Return the [x, y] coordinate for the center point of the cell that contains the specified text.  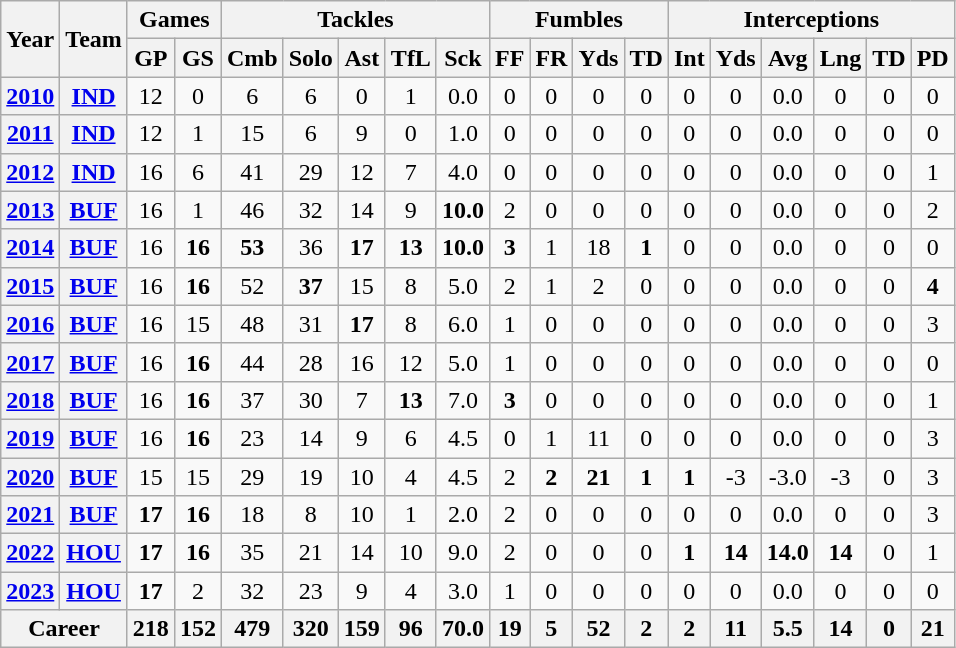
2019 [30, 438]
FF [509, 58]
Team [94, 39]
GP [150, 58]
479 [252, 629]
Fumbles [578, 20]
7.0 [462, 400]
5 [552, 629]
1.0 [462, 134]
2012 [30, 172]
2022 [30, 553]
2.0 [462, 515]
48 [252, 324]
Tackles [355, 20]
41 [252, 172]
46 [252, 210]
Year [30, 39]
Int [689, 58]
70.0 [462, 629]
30 [310, 400]
Interceptions [811, 20]
2017 [30, 362]
Games [174, 20]
2018 [30, 400]
2013 [30, 210]
44 [252, 362]
14.0 [788, 553]
PD [932, 58]
9.0 [462, 553]
3.0 [462, 591]
Avg [788, 58]
Sck [462, 58]
Lng [840, 58]
Solo [310, 58]
6.0 [462, 324]
FR [552, 58]
2020 [30, 477]
2011 [30, 134]
31 [310, 324]
Career [64, 629]
Ast [362, 58]
2015 [30, 286]
2021 [30, 515]
96 [410, 629]
35 [252, 553]
5.5 [788, 629]
-3.0 [788, 477]
36 [310, 248]
TfL [410, 58]
152 [198, 629]
28 [310, 362]
2023 [30, 591]
159 [362, 629]
320 [310, 629]
GS [198, 58]
2010 [30, 96]
2014 [30, 248]
218 [150, 629]
53 [252, 248]
Cmb [252, 58]
4.0 [462, 172]
2016 [30, 324]
